For the text-containing cell, return its midpoint in [x, y] coordinate format. 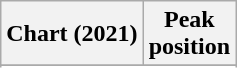
Peakposition [189, 34]
Chart (2021) [72, 34]
